Find where the given text appears and provide that cell's center as (X, Y) coordinate. 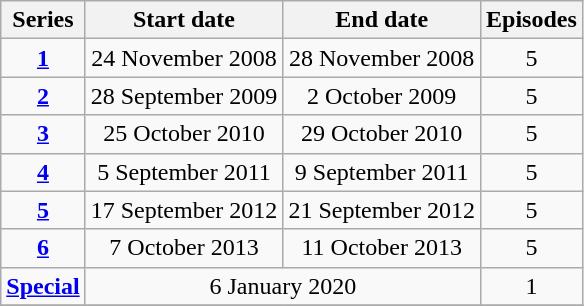
24 November 2008 (184, 58)
29 October 2010 (382, 134)
6 January 2020 (282, 286)
11 October 2013 (382, 248)
4 (43, 172)
Start date (184, 20)
6 (43, 248)
28 September 2009 (184, 96)
End date (382, 20)
2 October 2009 (382, 96)
28 November 2008 (382, 58)
21 September 2012 (382, 210)
9 September 2011 (382, 172)
25 October 2010 (184, 134)
Episodes (532, 20)
7 October 2013 (184, 248)
5 September 2011 (184, 172)
17 September 2012 (184, 210)
2 (43, 96)
3 (43, 134)
Special (43, 286)
Series (43, 20)
